Provide the (x, y) coordinate of the cell's center where the given text is located.  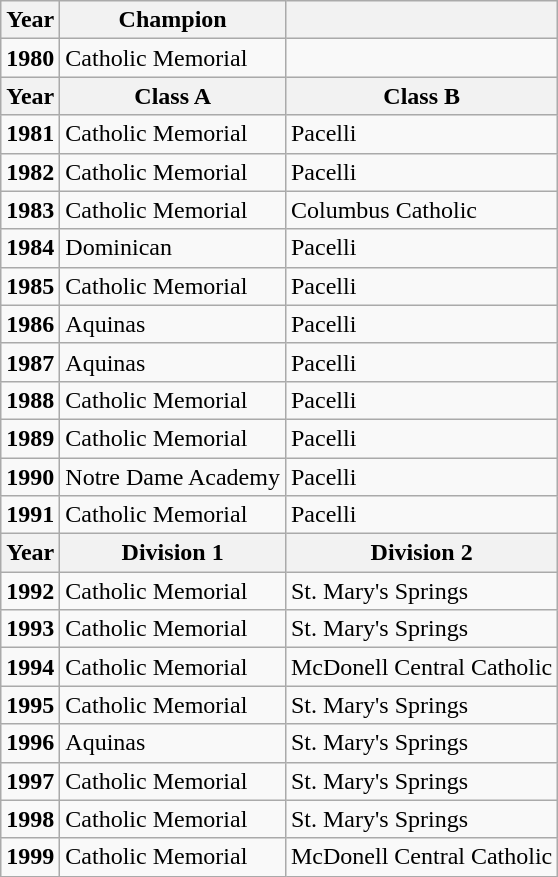
1991 (30, 515)
1992 (30, 591)
Division 2 (421, 553)
Dominican (173, 248)
Champion (173, 20)
1997 (30, 781)
1989 (30, 438)
1981 (30, 134)
Columbus Catholic (421, 210)
1982 (30, 172)
1998 (30, 819)
Division 1 (173, 553)
1995 (30, 705)
1986 (30, 324)
1984 (30, 248)
1987 (30, 362)
1996 (30, 743)
1999 (30, 857)
1985 (30, 286)
Class A (173, 96)
Class B (421, 96)
1993 (30, 629)
1990 (30, 477)
1994 (30, 667)
1983 (30, 210)
1988 (30, 400)
1980 (30, 58)
Notre Dame Academy (173, 477)
